Provide the [X, Y] coordinate of the cell's center where the given text is located.  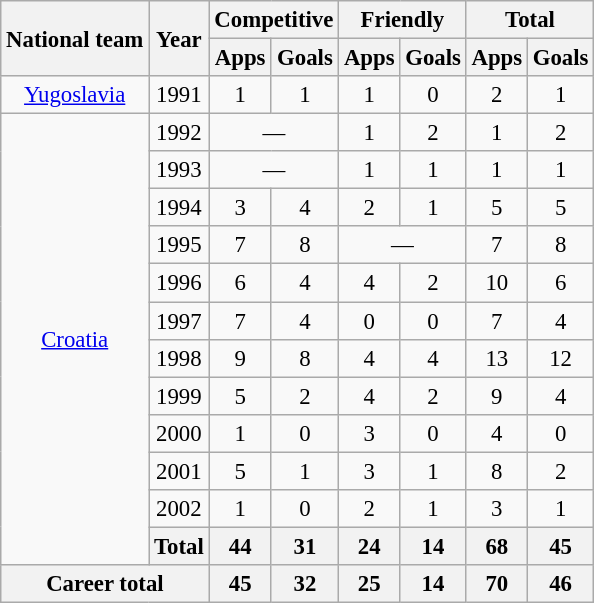
1992 [179, 133]
46 [560, 584]
Competitive [274, 20]
Career total [105, 584]
1993 [179, 170]
1998 [179, 358]
1997 [179, 321]
National team [75, 38]
2001 [179, 471]
2002 [179, 509]
70 [496, 584]
25 [370, 584]
13 [496, 358]
12 [560, 358]
Year [179, 38]
1991 [179, 95]
68 [496, 546]
31 [304, 546]
1995 [179, 245]
44 [240, 546]
1994 [179, 208]
Croatia [75, 340]
10 [496, 283]
1999 [179, 396]
Friendly [403, 20]
2000 [179, 433]
24 [370, 546]
1996 [179, 283]
Yugoslavia [75, 95]
32 [304, 584]
